Return the [X, Y] coordinate for the center point of the cell that contains the specified text.  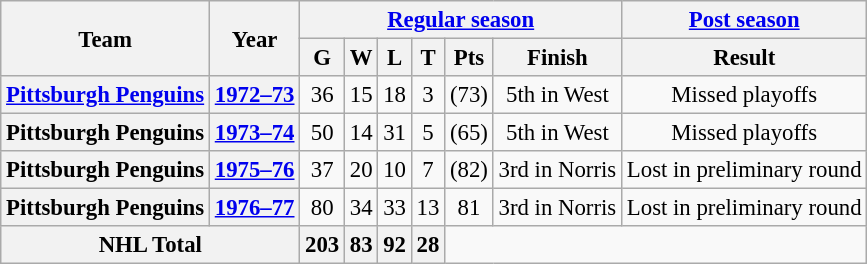
Team [106, 38]
33 [394, 208]
83 [362, 245]
80 [322, 208]
Year [254, 38]
1972–73 [254, 95]
L [394, 58]
1976–77 [254, 208]
36 [322, 95]
G [322, 58]
18 [394, 95]
14 [362, 133]
T [428, 58]
13 [428, 208]
81 [470, 208]
203 [322, 245]
92 [394, 245]
28 [428, 245]
5 [428, 133]
7 [428, 170]
Result [744, 58]
(82) [470, 170]
Pts [470, 58]
37 [322, 170]
(65) [470, 133]
1973–74 [254, 133]
1975–76 [254, 170]
NHL Total [150, 245]
10 [394, 170]
Post season [744, 20]
3 [428, 95]
(73) [470, 95]
34 [362, 208]
50 [322, 133]
31 [394, 133]
W [362, 58]
Regular season [461, 20]
Finish [557, 58]
20 [362, 170]
15 [362, 95]
